Provide the [x, y] coordinate of the cell's center where the given text is located.  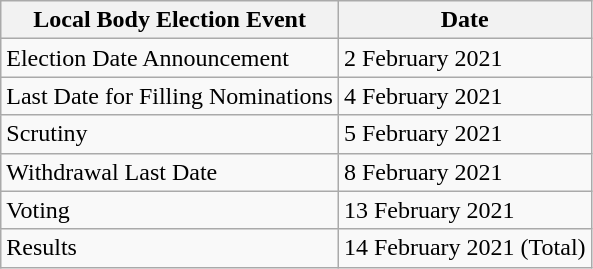
Election Date Announcement [170, 58]
Results [170, 248]
Date [464, 20]
8 February 2021 [464, 172]
4 February 2021 [464, 96]
14 February 2021 (Total) [464, 248]
5 February 2021 [464, 134]
Withdrawal Last Date [170, 172]
Local Body Election Event [170, 20]
2 February 2021 [464, 58]
Last Date for Filling Nominations [170, 96]
Scrutiny [170, 134]
Voting [170, 210]
13 February 2021 [464, 210]
